From the cell containing the given text, extract its center point as (x, y) coordinate. 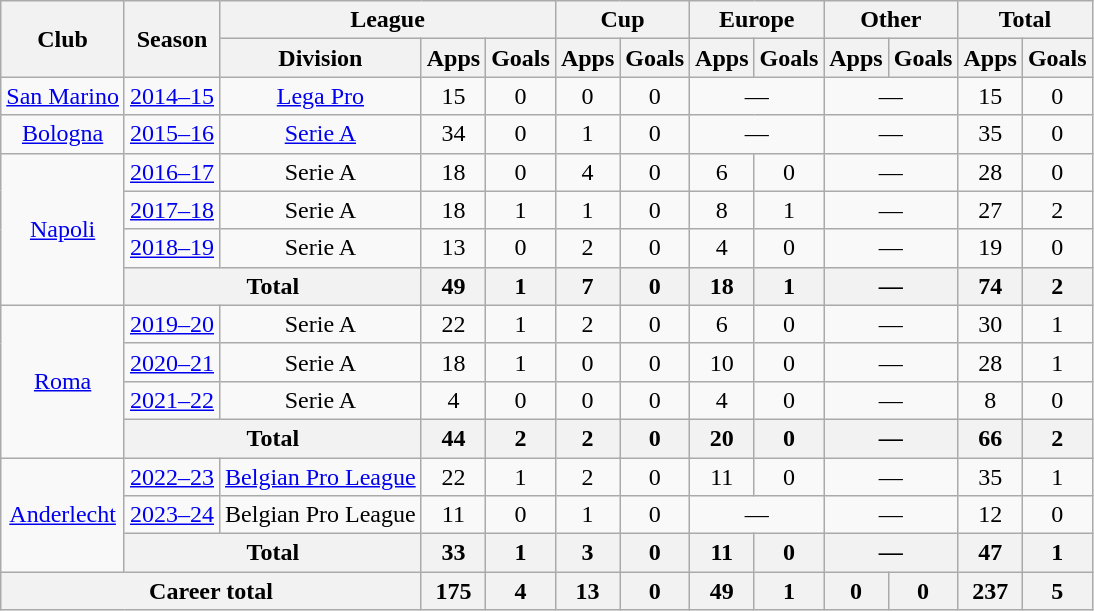
27 (990, 210)
2014–15 (172, 96)
2023–24 (172, 515)
2021–22 (172, 400)
19 (990, 248)
Career total (211, 591)
20 (722, 438)
Napoli (63, 229)
2018–19 (172, 248)
2016–17 (172, 172)
66 (990, 438)
33 (453, 553)
Europe (757, 20)
2022–23 (172, 477)
2017–18 (172, 210)
Roma (63, 381)
175 (453, 591)
2020–21 (172, 362)
237 (990, 591)
12 (990, 515)
74 (990, 286)
Other (891, 20)
Cup (622, 20)
League (388, 20)
30 (990, 324)
Club (63, 39)
34 (453, 134)
2019–20 (172, 324)
44 (453, 438)
Lega Pro (321, 96)
Bologna (63, 134)
Season (172, 39)
Division (321, 58)
7 (587, 286)
47 (990, 553)
10 (722, 362)
5 (1057, 591)
2015–16 (172, 134)
3 (587, 553)
San Marino (63, 96)
Anderlecht (63, 515)
